Provide the (x, y) coordinate of the cell's center where the given text is located.  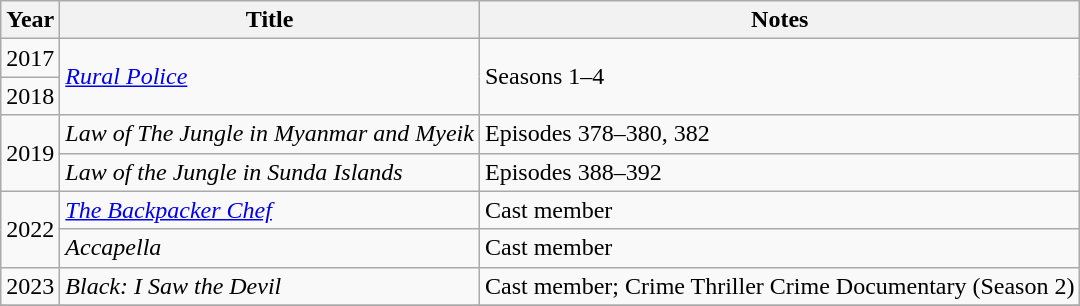
Accapella (270, 248)
Black: I Saw the Devil (270, 286)
Year (30, 20)
2017 (30, 58)
2019 (30, 153)
Title (270, 20)
Law of The Jungle in Myanmar and Myeik (270, 134)
Episodes 378–380, 382 (779, 134)
2022 (30, 229)
2023 (30, 286)
Notes (779, 20)
2018 (30, 96)
Seasons 1–4 (779, 77)
The Backpacker Chef (270, 210)
Episodes 388–392 (779, 172)
Rural Police (270, 77)
Law of the Jungle in Sunda Islands (270, 172)
Cast member; Crime Thriller Crime Documentary (Season 2) (779, 286)
